For the text-containing cell, return its midpoint in [x, y] coordinate format. 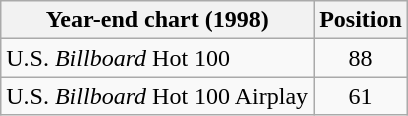
U.S. Billboard Hot 100 Airplay [158, 96]
61 [361, 96]
Position [361, 20]
Year-end chart (1998) [158, 20]
88 [361, 58]
U.S. Billboard Hot 100 [158, 58]
